Return (X, Y) of the center of cell containing provided text 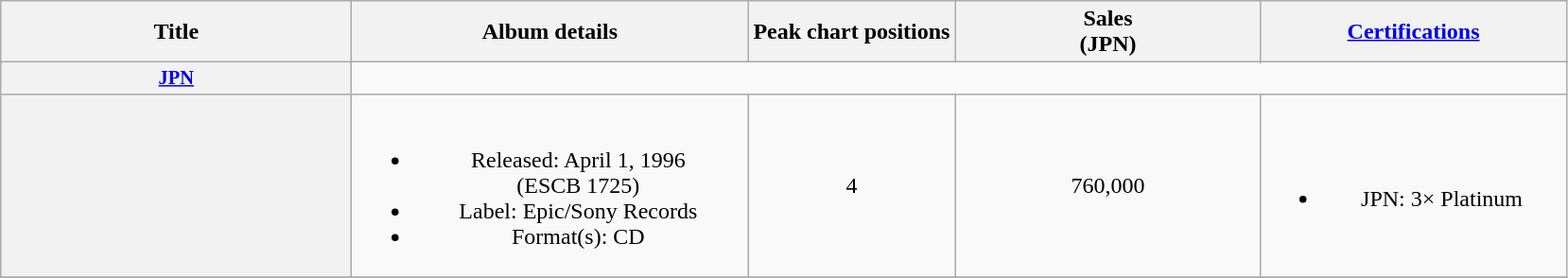
Certifications (1413, 32)
Peak chart positions (851, 32)
760,000 (1108, 185)
JPN: 3× Platinum (1413, 185)
Sales(JPN) (1108, 32)
Title (176, 32)
Album details (550, 32)
4 (851, 185)
JPN (176, 78)
Released: April 1, 1996(ESCB 1725)Label: Epic/Sony RecordsFormat(s): CD (550, 185)
